Scan for the cell matching the given text and deliver its (X, Y) coordinate at center. 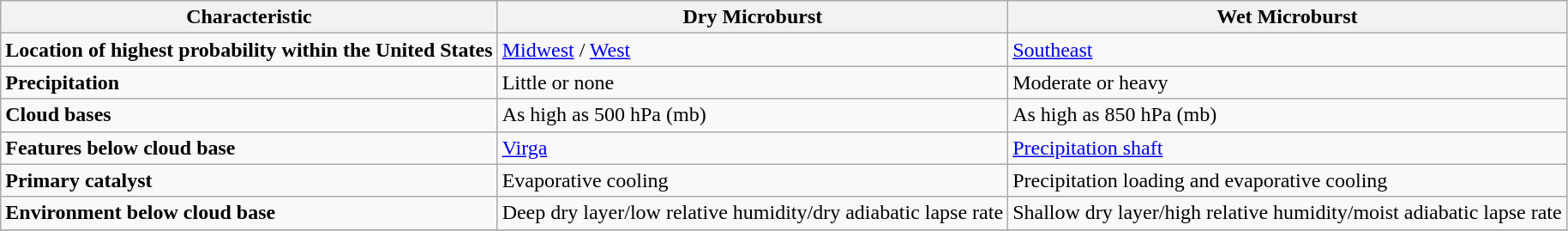
Deep dry layer/low relative humidity/dry adiabatic lapse rate (753, 213)
Precipitation loading and evaporative cooling (1288, 180)
Wet Microburst (1288, 17)
Southeast (1288, 50)
Precipitation (249, 82)
Evaporative cooling (753, 180)
Location of highest probability within the United States (249, 50)
Primary catalyst (249, 180)
Little or none (753, 82)
Features below cloud base (249, 148)
Moderate or heavy (1288, 82)
As high as 500 hPa (mb) (753, 115)
Environment below cloud base (249, 213)
As high as 850 hPa (mb) (1288, 115)
Precipitation shaft (1288, 148)
Cloud bases (249, 115)
Characteristic (249, 17)
Shallow dry layer/high relative humidity/moist adiabatic lapse rate (1288, 213)
Midwest / West (753, 50)
Dry Microburst (753, 17)
Virga (753, 148)
